Return (x, y) of the center of cell containing provided text 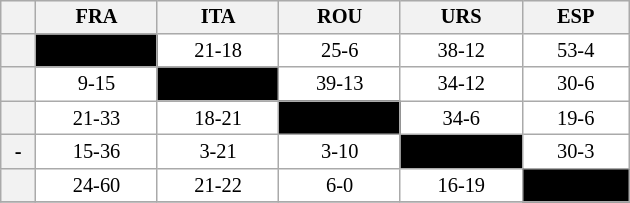
34-6 (461, 118)
34-12 (461, 84)
6-0 (340, 185)
- (18, 152)
18-21 (218, 118)
FRA (97, 17)
25-6 (340, 51)
39-13 (340, 84)
30-6 (576, 84)
15-36 (97, 152)
ESP (576, 17)
9-15 (97, 84)
ROU (340, 17)
38-12 (461, 51)
16-19 (461, 185)
53-4 (576, 51)
3-21 (218, 152)
ITA (218, 17)
21-33 (97, 118)
24-60 (97, 185)
URS (461, 17)
30-3 (576, 152)
21-18 (218, 51)
19-6 (576, 118)
3-10 (340, 152)
21-22 (218, 185)
